Provide the [x, y] coordinate of the cell's center where the given text is located.  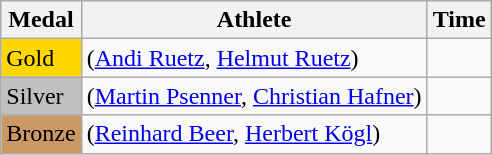
Silver [41, 96]
Athlete [254, 20]
Medal [41, 20]
Time [459, 20]
Bronze [41, 134]
(Andi Ruetz, Helmut Ruetz) [254, 58]
Gold [41, 58]
(Reinhard Beer, Herbert Kögl) [254, 134]
(Martin Psenner, Christian Hafner) [254, 96]
